Pinpoint the cell where the given text exists, returning its [x, y] midpoint coordinate. 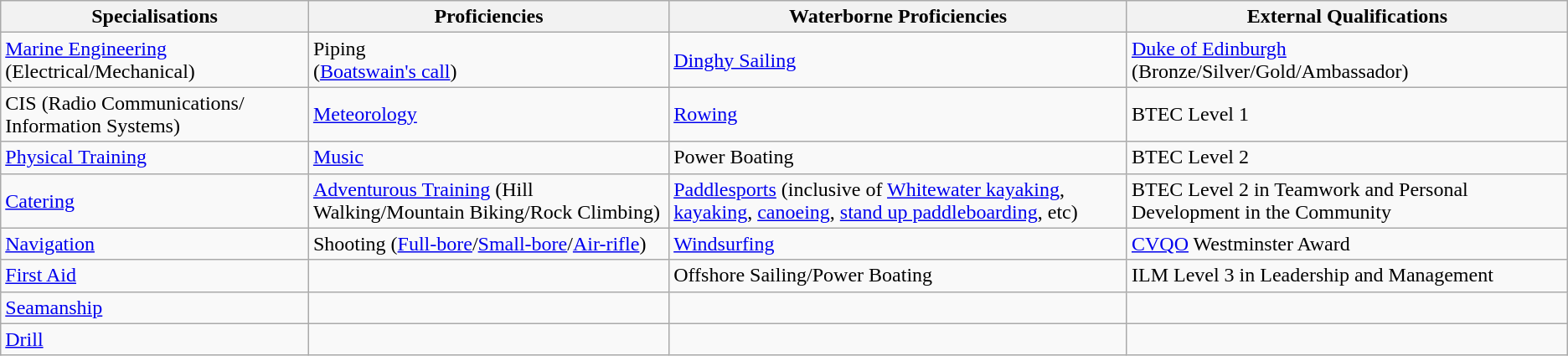
Power Boating [898, 157]
Duke of Edinburgh (Bronze/Silver/Gold/Ambassador) [1347, 60]
Waterborne Proficiencies [898, 17]
Music [488, 157]
Meteorology [488, 114]
Windsurfing [898, 244]
Drill [155, 339]
Proficiencies [488, 17]
ILM Level 3 in Leadership and Management [1347, 276]
BTEC Level 2 in Teamwork and Personal Development in the Community [1347, 201]
Seamanship [155, 307]
External Qualifications [1347, 17]
Rowing [898, 114]
Piping(Boatswain's call) [488, 60]
Physical Training [155, 157]
Dinghy Sailing [898, 60]
Catering [155, 201]
Paddlesports (inclusive of Whitewater kayaking, kayaking, canoeing, stand up paddleboarding, etc) [898, 201]
First Aid [155, 276]
BTEC Level 1 [1347, 114]
CVQO Westminster Award [1347, 244]
Specialisations [155, 17]
Navigation [155, 244]
Offshore Sailing/Power Boating [898, 276]
CIS (Radio Communications/ Information Systems) [155, 114]
Adventurous Training (Hill Walking/Mountain Biking/Rock Climbing) [488, 201]
Marine Engineering (Electrical/Mechanical) [155, 60]
BTEC Level 2 [1347, 157]
Shooting (Full-bore/Small-bore/Air-rifle) [488, 244]
